Output the (X, Y) coordinate of the center of the cell containing the given text.  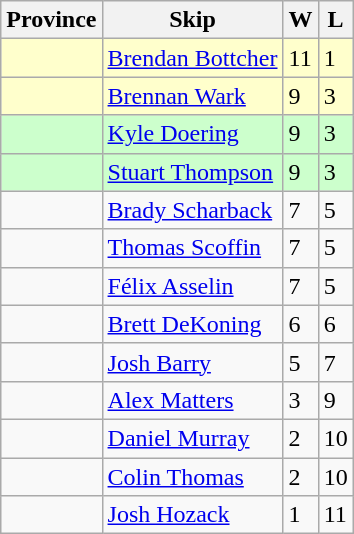
Daniel Murray (192, 438)
Brennan Wark (192, 96)
Thomas Scoffin (192, 248)
Skip (192, 20)
Brady Scharback (192, 210)
Josh Hozack (192, 515)
Brendan Bottcher (192, 58)
L (336, 20)
W (300, 20)
Colin Thomas (192, 477)
Alex Matters (192, 400)
Province (52, 20)
Kyle Doering (192, 134)
Félix Asselin (192, 286)
Stuart Thompson (192, 172)
Brett DeKoning (192, 324)
Josh Barry (192, 362)
